Identify which cell holds the provided text, then report its [x, y] central coordinate. 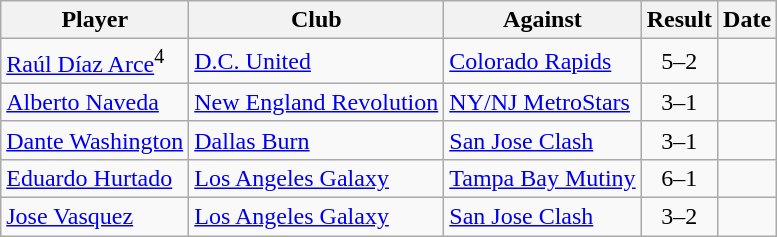
Against [542, 20]
Raúl Díaz Arce4 [95, 62]
Tampa Bay Mutiny [542, 178]
Dante Washington [95, 140]
NY/NJ MetroStars [542, 102]
D.C. United [316, 62]
Dallas Burn [316, 140]
Colorado Rapids [542, 62]
Alberto Naveda [95, 102]
Result [679, 20]
3–2 [679, 217]
5–2 [679, 62]
Eduardo Hurtado [95, 178]
Player [95, 20]
6–1 [679, 178]
Date [748, 20]
Club [316, 20]
New England Revolution [316, 102]
Jose Vasquez [95, 217]
